Output the (X, Y) coordinate of the center of the cell containing the given text.  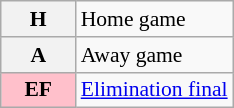
Elimination final (154, 90)
A (38, 55)
Home game (154, 19)
EF (38, 90)
Away game (154, 55)
H (38, 19)
